Identify which cell holds the provided text, then report its (x, y) central coordinate. 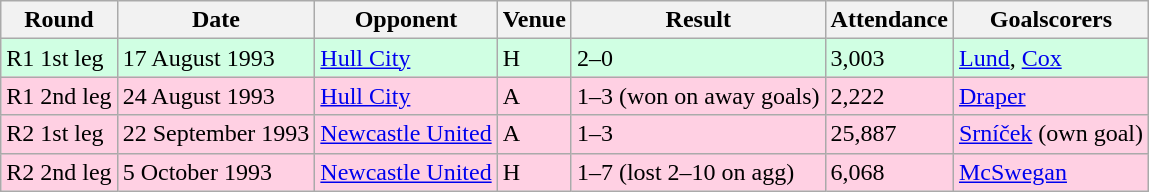
McSwegan (1050, 172)
Draper (1050, 96)
1–3 (won on away goals) (698, 96)
Lund, Cox (1050, 58)
Attendance (889, 20)
17 August 1993 (216, 58)
Round (59, 20)
1–7 (lost 2–10 on agg) (698, 172)
Venue (534, 20)
Opponent (406, 20)
Goalscorers (1050, 20)
22 September 1993 (216, 134)
R2 2nd leg (59, 172)
Date (216, 20)
R1 2nd leg (59, 96)
Result (698, 20)
24 August 1993 (216, 96)
2,222 (889, 96)
3,003 (889, 58)
R2 1st leg (59, 134)
1–3 (698, 134)
R1 1st leg (59, 58)
6,068 (889, 172)
25,887 (889, 134)
5 October 1993 (216, 172)
2–0 (698, 58)
Srníček (own goal) (1050, 134)
